Capture the cell that displays the provided text and extract its (x, y) central coordinate. 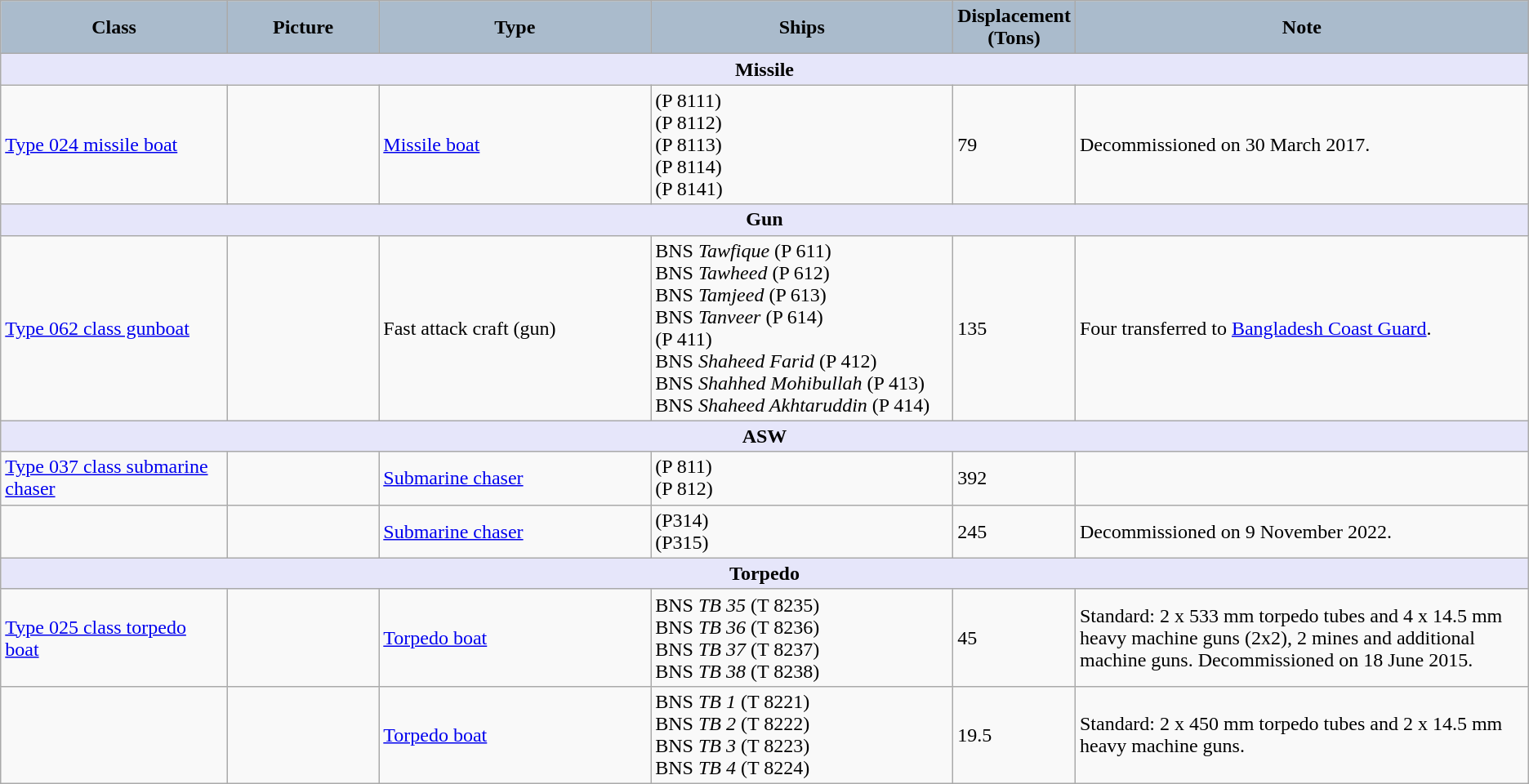
135 (1014, 328)
Missile (764, 69)
Displacement (Tons) (1014, 28)
79 (1014, 145)
(P 811) (P 812) (802, 479)
Decommissioned on 30 March 2017. (1302, 145)
45 (1014, 637)
Fast attack craft (gun) (515, 328)
Four transferred to Bangladesh Coast Guard. (1302, 328)
19.5 (1014, 735)
Picture (302, 28)
Type 062 class gunboat (114, 328)
Gun (764, 220)
245 (1014, 531)
Class (114, 28)
BNS TB 1 (T 8221) BNS TB 2 (T 8222) BNS TB 3 (T 8223) BNS TB 4 (T 8224) (802, 735)
Standard: 2 x 450 mm torpedo tubes and 2 x 14.5 mm heavy machine guns. (1302, 735)
392 (1014, 479)
Type 025 class torpedo boat (114, 637)
Type (515, 28)
Type 024 missile boat (114, 145)
(P314) (P315) (802, 531)
Note (1302, 28)
Missile boat (515, 145)
Torpedo (764, 573)
ASW (764, 436)
Type 037 class submarine chaser (114, 479)
(P 8111) (P 8112) (P 8113) (P 8114) (P 8141) (802, 145)
Decommissioned on 9 November 2022. (1302, 531)
BNS TB 35 (T 8235) BNS TB 36 (T 8236) BNS TB 37 (T 8237) BNS TB 38 (T 8238) (802, 637)
Ships (802, 28)
Standard: 2 x 533 mm torpedo tubes and 4 x 14.5 mm heavy machine guns (2x2), 2 mines and additional machine guns. Decommissioned on 18 June 2015. (1302, 637)
